Determine the [x, y] coordinate at the center of the cell enclosing the given text.  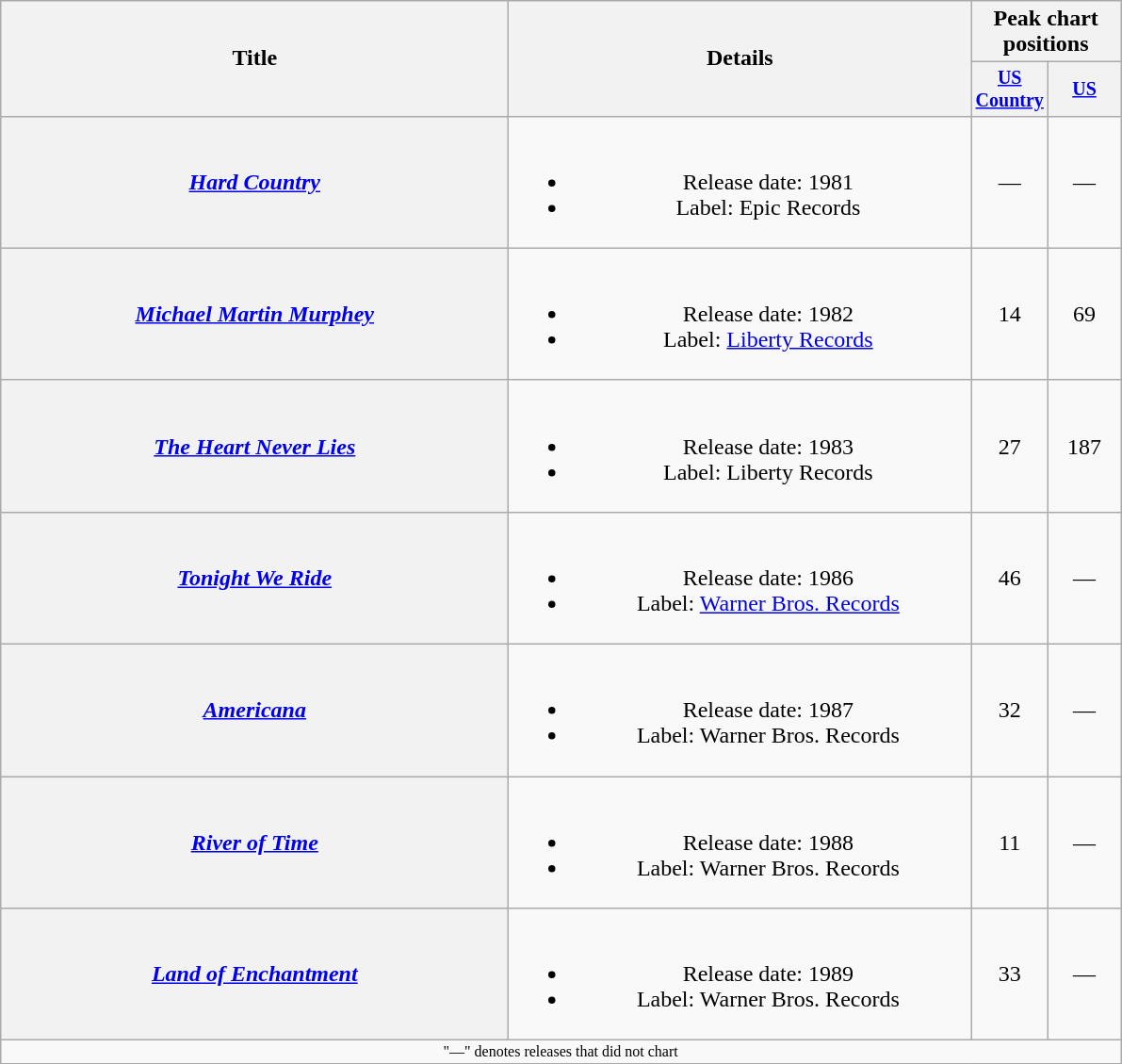
14 [1010, 314]
11 [1010, 843]
32 [1010, 711]
Michael Martin Murphey [254, 314]
Tonight We Ride [254, 578]
33 [1010, 974]
The Heart Never Lies [254, 446]
River of Time [254, 843]
Release date: 1981Label: Epic Records [740, 182]
Americana [254, 711]
US Country [1010, 89]
46 [1010, 578]
Release date: 1987Label: Warner Bros. Records [740, 711]
Release date: 1988Label: Warner Bros. Records [740, 843]
Peak chartpositions [1046, 32]
Hard Country [254, 182]
Land of Enchantment [254, 974]
187 [1085, 446]
"—" denotes releases that did not chart [561, 1052]
69 [1085, 314]
27 [1010, 446]
Title [254, 58]
Release date: 1989Label: Warner Bros. Records [740, 974]
Release date: 1982Label: Liberty Records [740, 314]
US [1085, 89]
Details [740, 58]
Release date: 1983Label: Liberty Records [740, 446]
Release date: 1986Label: Warner Bros. Records [740, 578]
